Capture the cell that displays the provided text and extract its [X, Y] central coordinate. 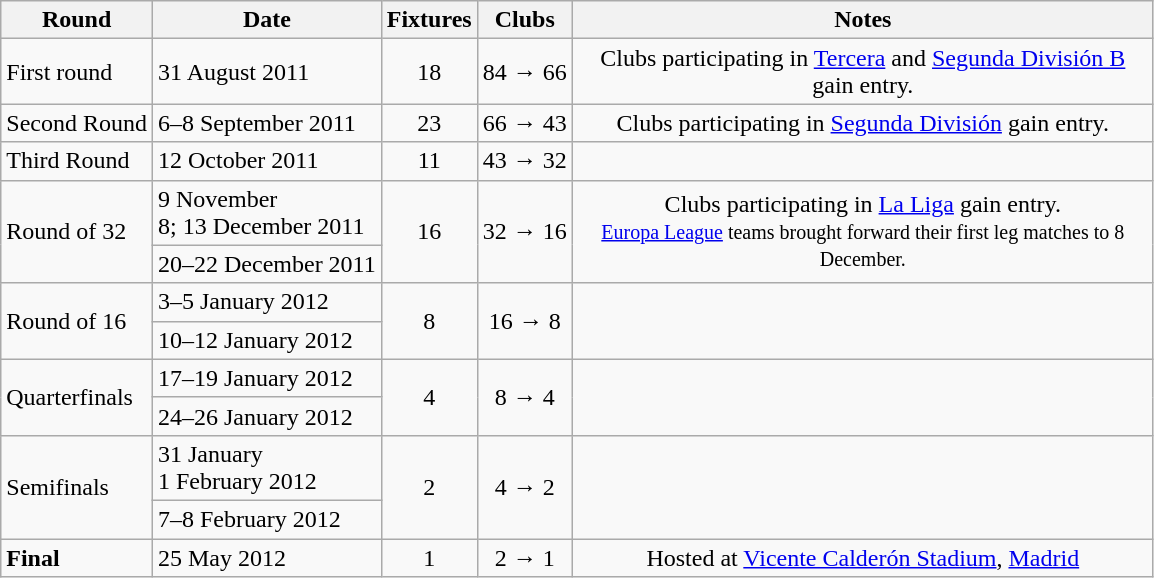
8 [429, 321]
20–22 December 2011 [266, 264]
Round of 32 [77, 232]
23 [429, 123]
3–5 January 2012 [266, 302]
16 → 8 [524, 321]
Third Round [77, 161]
66 → 43 [524, 123]
Semifinals [77, 486]
Round [77, 20]
Date [266, 20]
Quarterfinals [77, 397]
4 [429, 397]
Fixtures [429, 20]
8 → 4 [524, 397]
Clubs participating in Segunda División gain entry. [862, 123]
24–26 January 2012 [266, 416]
16 [429, 232]
Final [77, 557]
84 → 66 [524, 72]
10–12 January 2012 [266, 340]
17–19 January 2012 [266, 378]
11 [429, 161]
Round of 16 [77, 321]
Notes [862, 20]
18 [429, 72]
31 January1 February 2012 [266, 468]
6–8 September 2011 [266, 123]
25 May 2012 [266, 557]
43 → 32 [524, 161]
2 → 1 [524, 557]
32 → 16 [524, 232]
4 → 2 [524, 486]
12 October 2011 [266, 161]
Second Round [77, 123]
Clubs participating in La Liga gain entry.Europa League teams brought forward their first leg matches to 8 December. [862, 232]
Clubs participating in Tercera and Segunda División B gain entry. [862, 72]
31 August 2011 [266, 72]
9 November8; 13 December 2011 [266, 212]
First round [77, 72]
7–8 February 2012 [266, 519]
2 [429, 486]
Hosted at Vicente Calderón Stadium, Madrid [862, 557]
Clubs [524, 20]
1 [429, 557]
